From the cell containing the given text, extract its center point as (X, Y) coordinate. 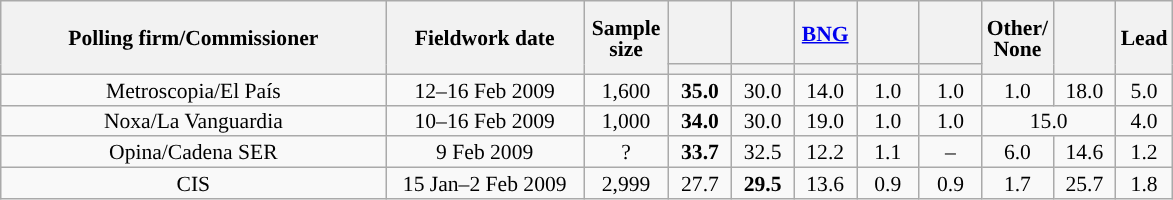
32.5 (762, 152)
14.0 (826, 90)
9 Feb 2009 (485, 152)
34.0 (700, 120)
25.7 (1084, 184)
33.7 (700, 152)
15.0 (1049, 120)
1.7 (1018, 184)
1.1 (888, 152)
1,600 (626, 90)
6.0 (1018, 152)
10–16 Feb 2009 (485, 120)
15 Jan–2 Feb 2009 (485, 184)
Fieldwork date (485, 38)
Opina/Cadena SER (194, 152)
1.2 (1144, 152)
12.2 (826, 152)
13.6 (826, 184)
? (626, 152)
29.5 (762, 184)
18.0 (1084, 90)
Metroscopia/El País (194, 90)
– (950, 152)
Sample size (626, 38)
27.7 (700, 184)
Noxa/La Vanguardia (194, 120)
5.0 (1144, 90)
19.0 (826, 120)
Other/None (1018, 38)
1,000 (626, 120)
35.0 (700, 90)
12–16 Feb 2009 (485, 90)
2,999 (626, 184)
CIS (194, 184)
Lead (1144, 38)
4.0 (1144, 120)
Polling firm/Commissioner (194, 38)
1.8 (1144, 184)
BNG (826, 32)
14.6 (1084, 152)
